Determine the [X, Y] coordinate at the center of the cell enclosing the given text.  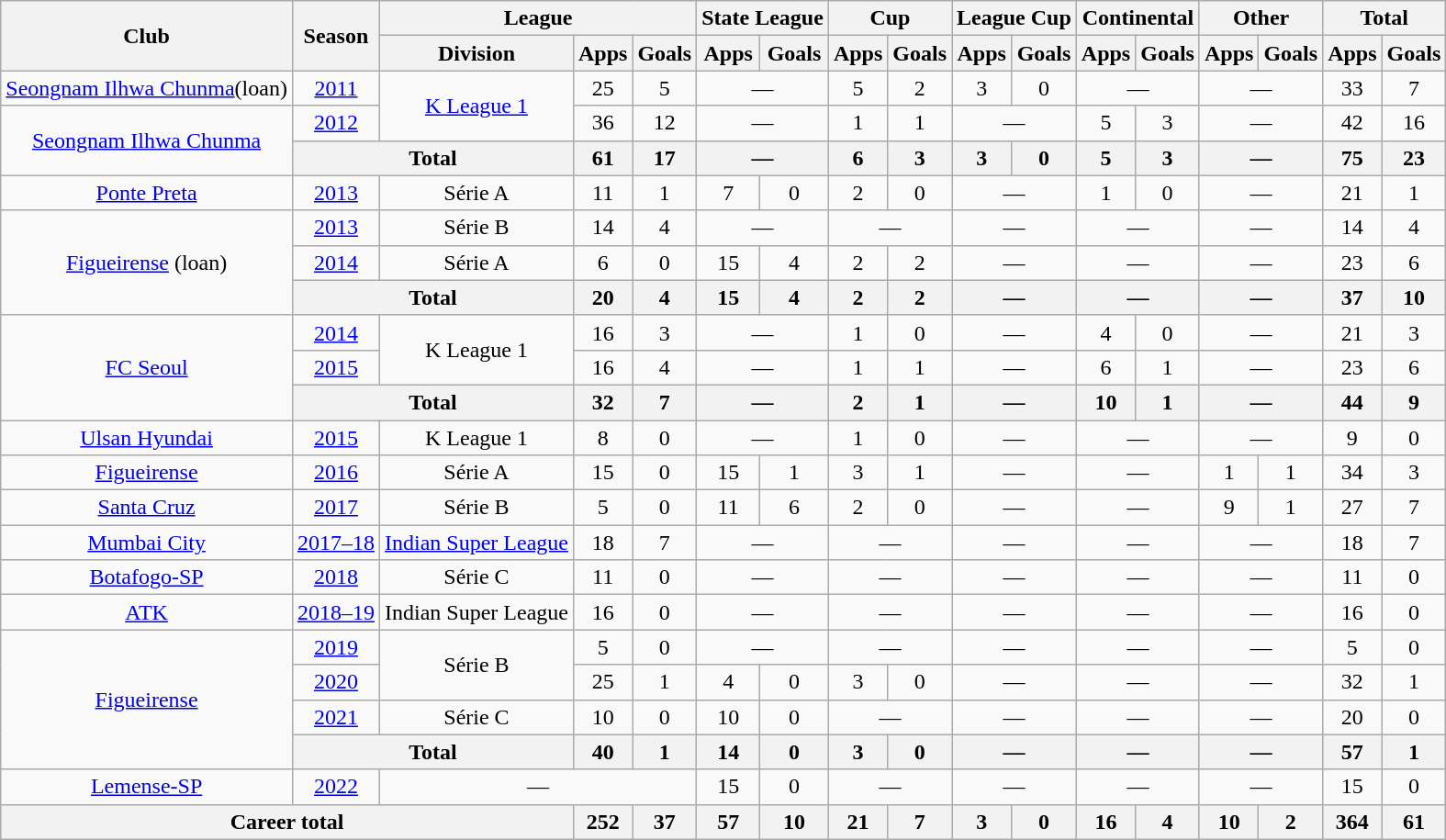
2016 [336, 473]
12 [665, 123]
252 [602, 822]
Season [336, 36]
2017 [336, 508]
2022 [336, 787]
League [538, 18]
8 [602, 438]
17 [665, 158]
2018–19 [336, 612]
42 [1352, 123]
2021 [336, 717]
Santa Cruz [147, 508]
Seongnam Ilhwa Chunma(loan) [147, 88]
Seongnam Ilhwa Chunma [147, 140]
Botafogo-SP [147, 577]
27 [1352, 508]
State League [763, 18]
2011 [336, 88]
2017–18 [336, 543]
Division [476, 53]
40 [602, 752]
36 [602, 123]
364 [1352, 822]
Figueirense (loan) [147, 263]
2012 [336, 123]
75 [1352, 158]
33 [1352, 88]
Lemense-SP [147, 787]
Continental [1138, 18]
ATK [147, 612]
2020 [336, 682]
Ulsan Hyundai [147, 438]
44 [1352, 402]
Career total [287, 822]
Mumbai City [147, 543]
2018 [336, 577]
Ponte Preta [147, 193]
Club [147, 36]
League Cup [1014, 18]
Cup [890, 18]
2019 [336, 647]
FC Seoul [147, 367]
Other [1261, 18]
34 [1352, 473]
